From the cell containing the given text, extract its center point as (X, Y) coordinate. 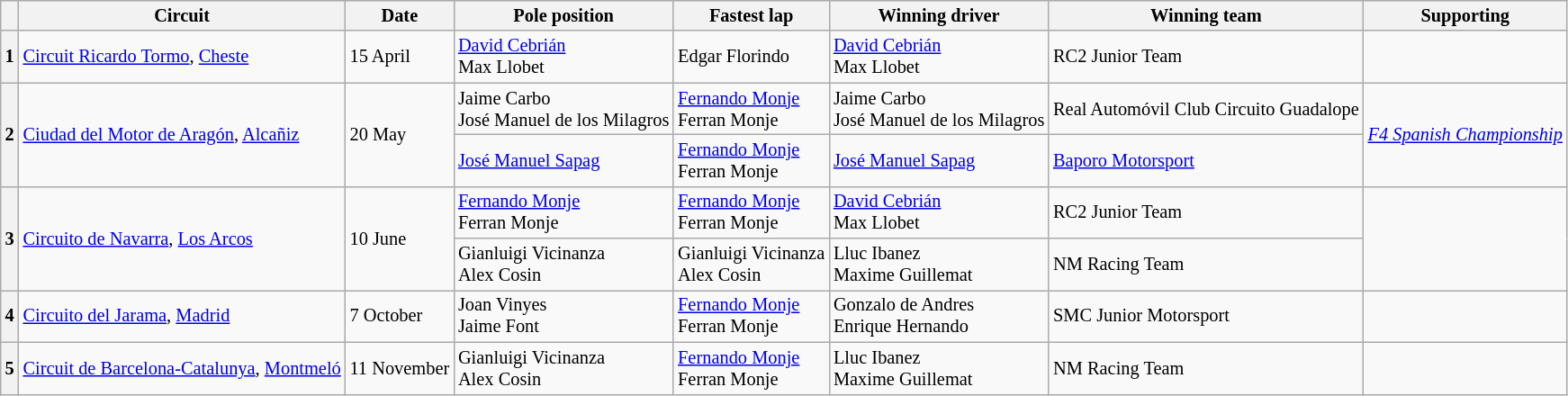
11 November (400, 368)
Real Automóvil Club Circuito Guadalope (1206, 109)
20 May (400, 135)
Supporting (1465, 15)
Ciudad del Motor de Aragón, Alcañiz (182, 135)
Circuit Ricardo Tormo, Cheste (182, 57)
Edgar Florindo (751, 57)
1 (10, 57)
5 (10, 368)
Circuito de Navarra, Los Arcos (182, 238)
3 (10, 238)
Date (400, 15)
Winning driver (939, 15)
Gonzalo de Andres Enrique Hernando (939, 316)
SMC Junior Motorsport (1206, 316)
Circuit de Barcelona-Catalunya, Montmeló (182, 368)
Winning team (1206, 15)
Pole position (563, 15)
Circuito del Jarama, Madrid (182, 316)
4 (10, 316)
Fastest lap (751, 15)
Joan Vinyes Jaime Font (563, 316)
7 October (400, 316)
15 April (400, 57)
F4 Spanish Championship (1465, 135)
2 (10, 135)
Circuit (182, 15)
Baporo Motorsport (1206, 160)
10 June (400, 238)
